Search for the cell housing the specified text and yield its [x, y] center coordinate. 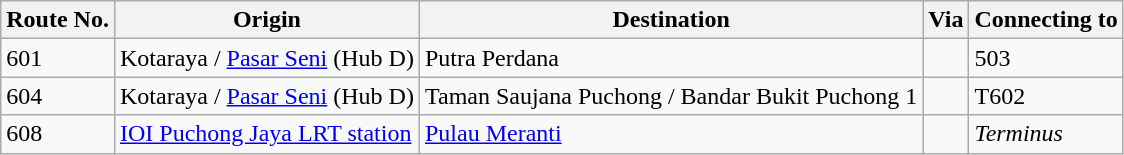
Destination [670, 20]
503 [1046, 58]
608 [58, 134]
604 [58, 96]
IOI Puchong Jaya LRT station [266, 134]
Pulau Meranti [670, 134]
Connecting to [1046, 20]
Terminus [1046, 134]
Putra Perdana [670, 58]
601 [58, 58]
T602 [1046, 96]
Origin [266, 20]
Via [946, 20]
Route No. [58, 20]
Taman Saujana Puchong / Bandar Bukit Puchong 1 [670, 96]
